Provide the (x, y) coordinate of the cell's center where the given text is located.  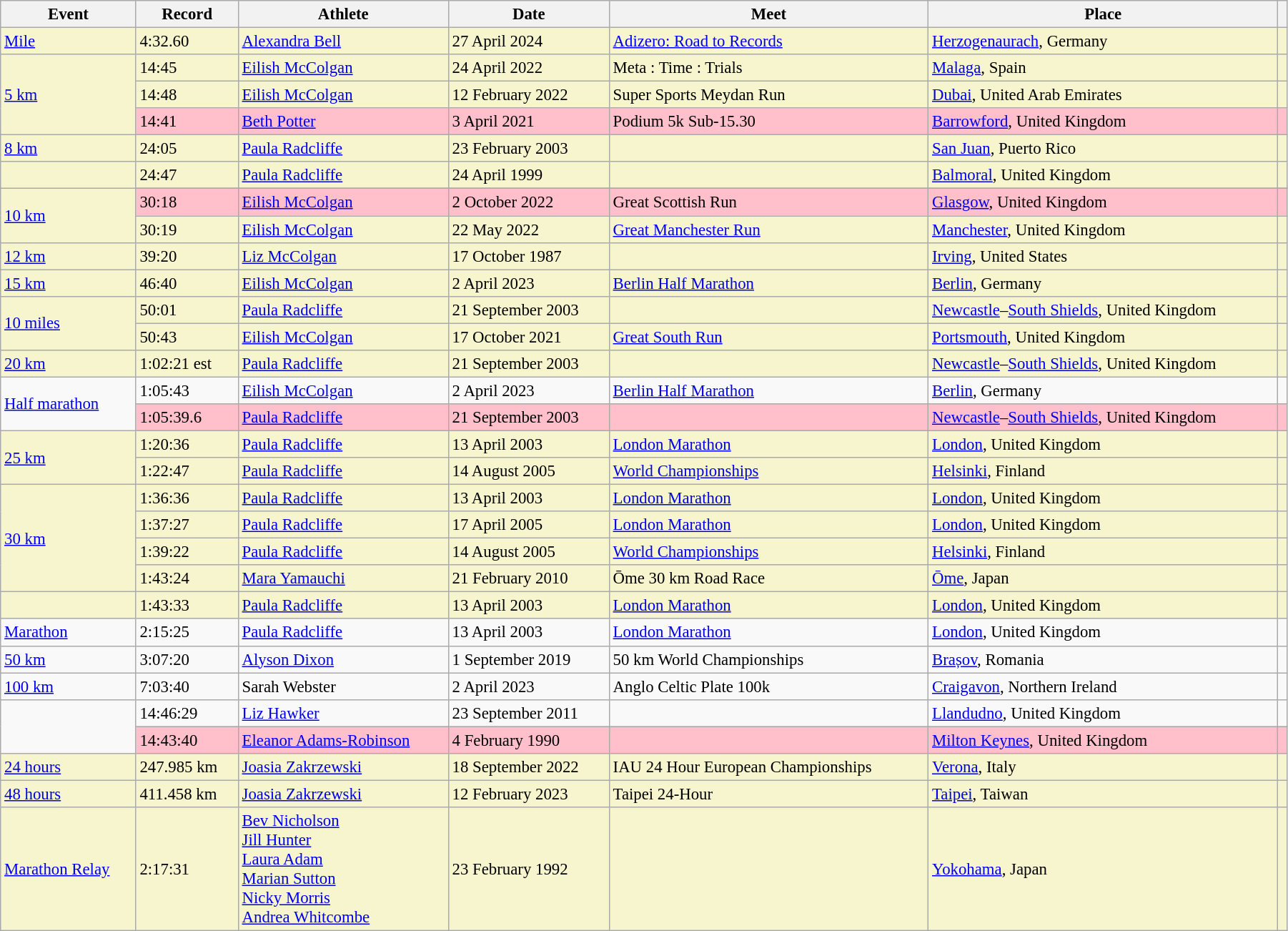
Bev NicholsonJill HunterLaura AdamMarian SuttonNicky MorrisAndrea Whitcombe (343, 870)
1:20:36 (187, 444)
24 April 2022 (529, 68)
Manchester, United Kingdom (1104, 230)
12 km (69, 256)
Irving, United States (1104, 256)
411.458 km (187, 794)
Brașov, Romania (1104, 659)
3:07:20 (187, 659)
1:36:36 (187, 498)
15 km (69, 283)
Ōme, Japan (1104, 578)
Malaga, Spain (1104, 68)
Taipei, Taiwan (1104, 794)
1 September 2019 (529, 659)
10 km (69, 216)
23 February 2003 (529, 149)
Taipei 24-Hour (768, 794)
24 hours (69, 767)
Great Scottish Run (768, 202)
Llandudno, United Kingdom (1104, 713)
30:19 (187, 230)
1:02:21 est (187, 364)
24 April 1999 (529, 175)
14:45 (187, 68)
Meta : Time : Trials (768, 68)
39:20 (187, 256)
5 km (69, 94)
Marathon Relay (69, 870)
Liz Hawker (343, 713)
Alyson Dixon (343, 659)
3 April 2021 (529, 122)
Meet (768, 14)
24:05 (187, 149)
1:05:39.6 (187, 418)
2 October 2022 (529, 202)
Milton Keynes, United Kingdom (1104, 740)
100 km (69, 686)
Record (187, 14)
Mile (69, 41)
1:22:47 (187, 471)
18 September 2022 (529, 767)
Sarah Webster (343, 686)
Liz McColgan (343, 256)
Ōme 30 km Road Race (768, 578)
2:15:25 (187, 633)
10 miles (69, 323)
50:01 (187, 310)
Athlete (343, 14)
Date (529, 14)
Alexandra Bell (343, 41)
30 km (69, 538)
Portsmouth, United Kingdom (1104, 337)
4 February 1990 (529, 740)
14:46:29 (187, 713)
14:43:40 (187, 740)
Craigavon, Northern Ireland (1104, 686)
22 May 2022 (529, 230)
50 km (69, 659)
1:43:24 (187, 578)
Place (1104, 14)
20 km (69, 364)
1:37:27 (187, 525)
23 February 1992 (529, 870)
Adizero: Road to Records (768, 41)
247.985 km (187, 767)
Great Manchester Run (768, 230)
Podium 5k Sub-15.30 (768, 122)
50 km World Championships (768, 659)
Herzogenaurach, Germany (1104, 41)
Mara Yamauchi (343, 578)
23 September 2011 (529, 713)
Yokohama, Japan (1104, 870)
21 February 2010 (529, 578)
17 October 2021 (529, 337)
14:41 (187, 122)
12 February 2023 (529, 794)
7:03:40 (187, 686)
1:43:33 (187, 606)
24:47 (187, 175)
27 April 2024 (529, 41)
48 hours (69, 794)
Great South Run (768, 337)
Dubai, United Arab Emirates (1104, 95)
Half marathon (69, 403)
Balmoral, United Kingdom (1104, 175)
Marathon (69, 633)
50:43 (187, 337)
Eleanor Adams-Robinson (343, 740)
Barrowford, United Kingdom (1104, 122)
Glasgow, United Kingdom (1104, 202)
46:40 (187, 283)
Anglo Celtic Plate 100k (768, 686)
Verona, Italy (1104, 767)
San Juan, Puerto Rico (1104, 149)
14:48 (187, 95)
Beth Potter (343, 122)
8 km (69, 149)
12 February 2022 (529, 95)
Event (69, 14)
IAU 24 Hour European Championships (768, 767)
30:18 (187, 202)
25 km (69, 458)
17 April 2005 (529, 525)
4:32.60 (187, 41)
1:39:22 (187, 552)
17 October 1987 (529, 256)
1:05:43 (187, 390)
Super Sports Meydan Run (768, 95)
2:17:31 (187, 870)
